Return (x, y) of the center of cell containing provided text 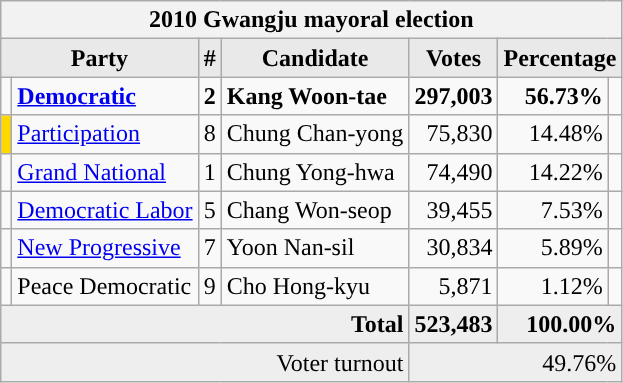
49.76% (516, 362)
523,483 (454, 324)
56.73% (553, 96)
5,871 (454, 286)
Chung Yong-hwa (315, 172)
Candidate (315, 58)
7.53% (553, 210)
Peace Democratic (105, 286)
Chang Won-seop (315, 210)
297,003 (454, 96)
Voter turnout (205, 362)
1.12% (553, 286)
2 (210, 96)
Total (205, 324)
Kang Woon-tae (315, 96)
Party (100, 58)
Democratic Labor (105, 210)
5.89% (553, 248)
Chung Chan-yong (315, 134)
Votes (454, 58)
74,490 (454, 172)
Yoon Nan-sil (315, 248)
5 (210, 210)
100.00% (560, 324)
Democratic (105, 96)
9 (210, 286)
Grand National (105, 172)
30,834 (454, 248)
Participation (105, 134)
2010 Gwangju mayoral election (312, 20)
1 (210, 172)
New Progressive (105, 248)
39,455 (454, 210)
14.48% (553, 134)
# (210, 58)
14.22% (553, 172)
7 (210, 248)
Cho Hong-kyu (315, 286)
75,830 (454, 134)
Percentage (560, 58)
8 (210, 134)
